Provide the (X, Y) coordinate of the cell's center where the given text is located.  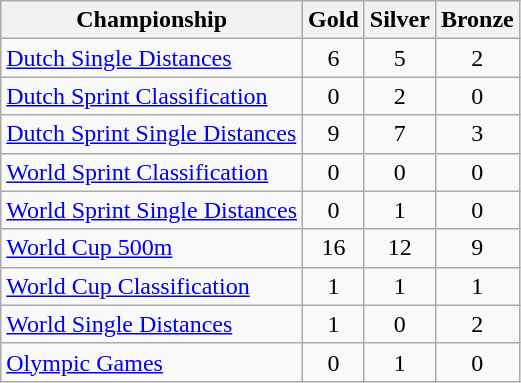
Bronze (477, 20)
Dutch Sprint Single Distances (152, 134)
World Sprint Single Distances (152, 210)
6 (334, 58)
5 (400, 58)
World Cup Classification (152, 286)
World Single Distances (152, 324)
World Cup 500m (152, 248)
3 (477, 134)
12 (400, 248)
Championship (152, 20)
World Sprint Classification (152, 172)
Olympic Games (152, 362)
16 (334, 248)
Silver (400, 20)
7 (400, 134)
Dutch Single Distances (152, 58)
Dutch Sprint Classification (152, 96)
Gold (334, 20)
